Return (X, Y) of the center of cell containing provided text 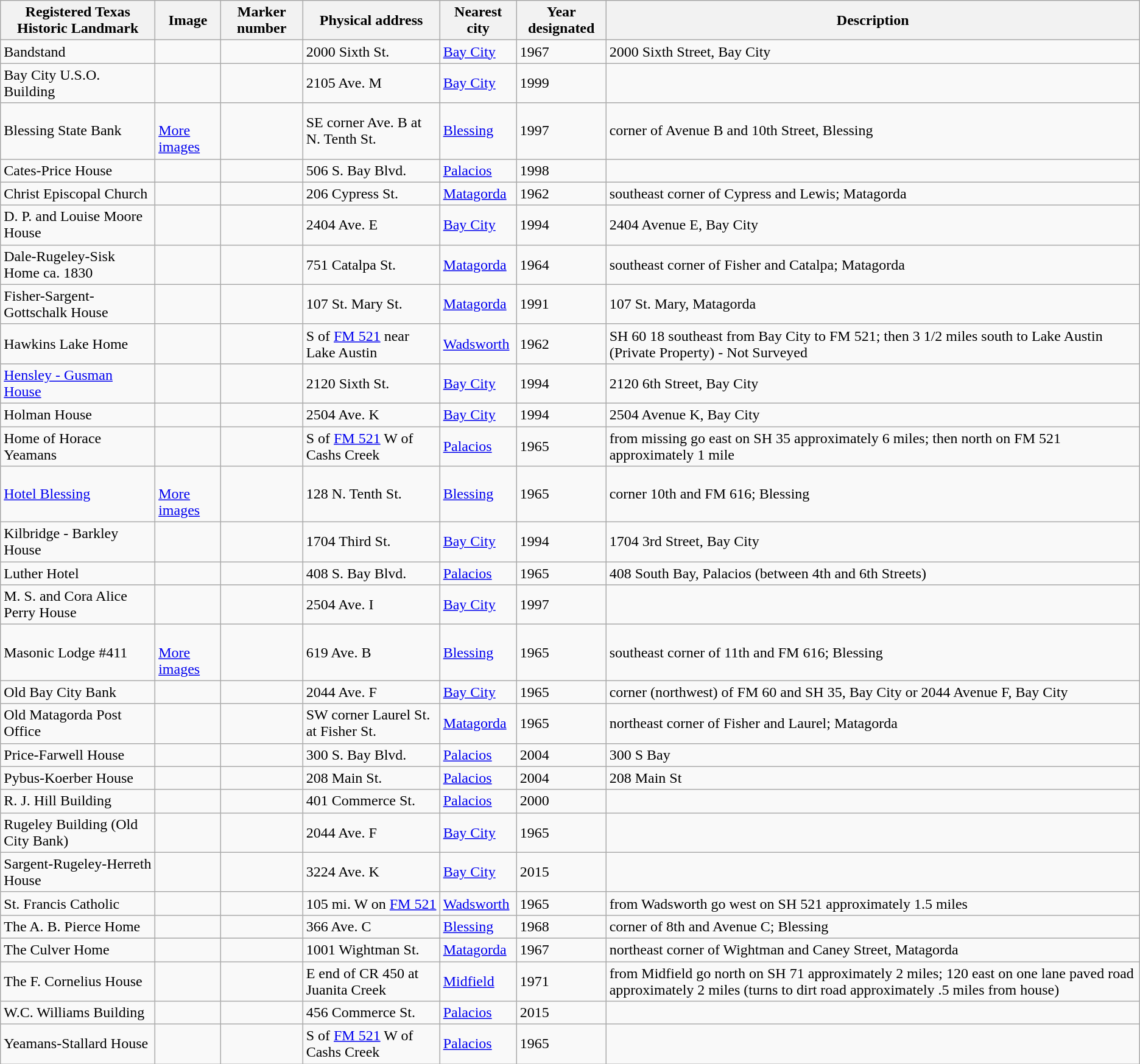
2000 (561, 801)
Registered Texas Historic Landmark (78, 21)
619 Ave. B (371, 653)
2105 Ave. M (371, 83)
300 S. Bay Blvd. (371, 755)
Old Bay City Bank (78, 692)
Cates-Price House (78, 170)
208 Main St (873, 778)
Blessing State Bank (78, 131)
2404 Avenue E, Bay City (873, 225)
from Wadsworth go west on SH 521 approximately 1.5 miles (873, 903)
Hotel Blessing (78, 494)
Fisher-Sargent-Gottschalk House (78, 304)
Year designated (561, 21)
107 St. Mary St. (371, 304)
1704 Third St. (371, 542)
corner of 8th and Avenue C; Blessing (873, 926)
The Culver Home (78, 950)
Kilbridge - Barkley House (78, 542)
Sargent-Rugeley-Herreth House (78, 872)
Home of Horace Yeamans (78, 446)
R. J. Hill Building (78, 801)
1998 (561, 170)
from missing go east on SH 35 approximately 6 miles; then north on FM 521 approximately 1 mile (873, 446)
southeast corner of Fisher and Catalpa; Matagorda (873, 264)
St. Francis Catholic (78, 903)
2120 6th Street, Bay City (873, 383)
M. S. and Cora Alice Perry House (78, 605)
S of FM 521 near Lake Austin (371, 343)
D. P. and Louise Moore House (78, 225)
Pybus-Koerber House (78, 778)
corner (northwest) of FM 60 and SH 35, Bay City or 2044 Avenue F, Bay City (873, 692)
Masonic Lodge #411 (78, 653)
Christ Episcopal Church (78, 194)
206 Cypress St. (371, 194)
northeast corner of Wightman and Caney Street, Matagorda (873, 950)
107 St. Mary, Matagorda (873, 304)
1991 (561, 304)
SH 60 18 southeast from Bay City to FM 521; then 3 1/2 miles south to Lake Austin(Private Property) - Not Surveyed (873, 343)
2000 Sixth Street, Bay City (873, 52)
Luther Hotel (78, 573)
Dale-Rugeley-Sisk Home ca. 1830 (78, 264)
corner 10th and FM 616; Blessing (873, 494)
The A. B. Pierce Home (78, 926)
128 N. Tenth St. (371, 494)
corner of Avenue B and 10th Street, Blessing (873, 131)
1964 (561, 264)
506 S. Bay Blvd. (371, 170)
2120 Sixth St. (371, 383)
366 Ave. C (371, 926)
1971 (561, 981)
1704 3rd Street, Bay City (873, 542)
2504 Ave. I (371, 605)
751 Catalpa St. (371, 264)
401 Commerce St. (371, 801)
300 S Bay (873, 755)
Nearest city (478, 21)
456 Commerce St. (371, 1013)
Image (188, 21)
Yeamans-Stallard House (78, 1045)
Midfield (478, 981)
W.C. Williams Building (78, 1013)
Bay City U.S.O. Building (78, 83)
The F. Cornelius House (78, 981)
408 South Bay, Palacios (between 4th and 6th Streets) (873, 573)
105 mi. W on FM 521 (371, 903)
SE corner Ave. B at N. Tenth St. (371, 131)
Marker number (262, 21)
208 Main St. (371, 778)
1968 (561, 926)
northeast corner of Fisher and Laurel; Matagorda (873, 723)
Rugeley Building (Old City Bank) (78, 833)
2000 Sixth St. (371, 52)
3224 Ave. K (371, 872)
southeast corner of Cypress and Lewis; Matagorda (873, 194)
408 S. Bay Blvd. (371, 573)
E end of CR 450 at Juanita Creek (371, 981)
Hawkins Lake Home (78, 343)
SW corner Laurel St. at Fisher St. (371, 723)
2504 Avenue K, Bay City (873, 415)
2404 Ave. E (371, 225)
Holman House (78, 415)
Bandstand (78, 52)
2504 Ave. K (371, 415)
1999 (561, 83)
southeast corner of 11th and FM 616; Blessing (873, 653)
Old Matagorda Post Office (78, 723)
1001 Wightman St. (371, 950)
Physical address (371, 21)
Price-Farwell House (78, 755)
Description (873, 21)
Hensley - Gusman House (78, 383)
